Return [x, y] of the center of cell containing provided text 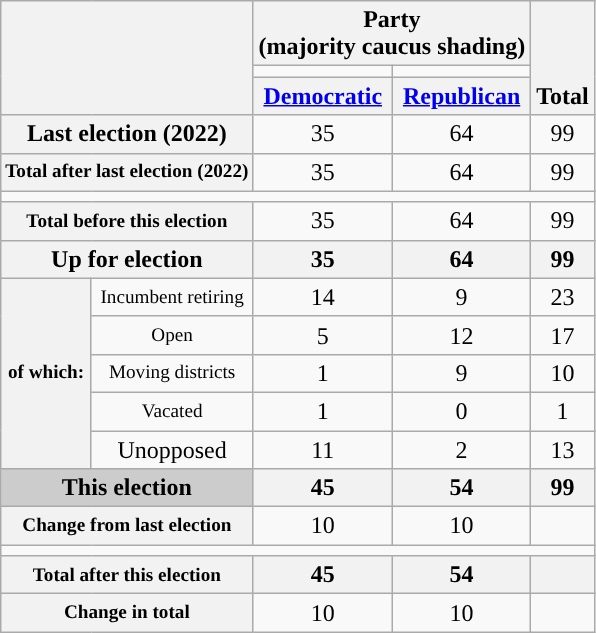
23 [563, 297]
Moving districts [172, 373]
Unopposed [172, 449]
Open [172, 335]
13 [563, 449]
Change from last election [127, 526]
0 [461, 411]
5 [323, 335]
Total before this election [127, 221]
of which: [46, 373]
Change in total [127, 613]
Total after last election (2022) [127, 172]
Republican [461, 96]
11 [323, 449]
14 [323, 297]
Last election (2022) [127, 134]
2 [461, 449]
Up for election [127, 259]
Total after this election [127, 575]
Vacated [172, 411]
Incumbent retiring [172, 297]
12 [461, 335]
This election [127, 488]
Democratic [323, 96]
Party(majority caucus shading) [392, 34]
17 [563, 335]
Total [563, 58]
